Locate the cell with the specified text and output its (X, Y) center coordinate. 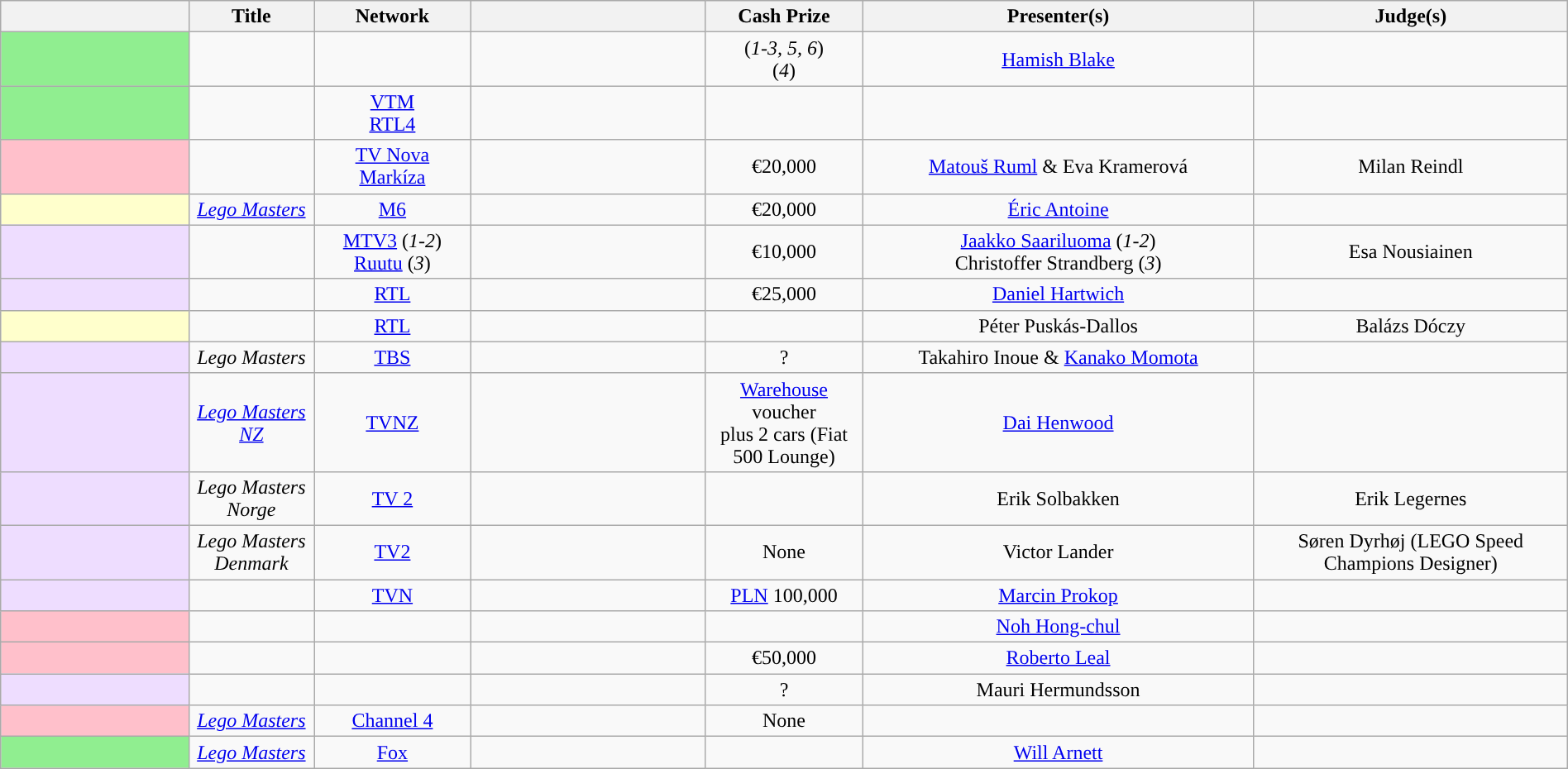
TV 2 (392, 498)
Cash Prize (784, 17)
(1-3, 5, 6) (4) (784, 60)
TVNZ (392, 422)
PLN 100,000 (784, 595)
€50,000 (784, 658)
Presenter(s) (1059, 17)
Søren Dyrhøj (LEGO Speed Champions Designer) (1411, 552)
Erik Legernes (1411, 498)
Péter Puskás-Dallos (1059, 326)
M6 (392, 209)
Hamish Blake (1059, 60)
Warehouse voucherplus 2 cars (Fiat 500 Lounge) (784, 422)
Erik Solbakken (1059, 498)
Jaakko Saariluoma (1-2)Christoffer Strandberg (3) (1059, 251)
MTV3 (1-2)Ruutu (3) (392, 251)
Judge(s) (1411, 17)
TVN (392, 595)
TV2 (392, 552)
€25,000 (784, 294)
Balázs Dóczy (1411, 326)
Daniel Hartwich (1059, 294)
TV Nova Markíza (392, 167)
Dai Henwood (1059, 422)
Victor Lander (1059, 552)
Milan Reindl (1411, 167)
Fox (392, 752)
Title (251, 17)
Marcin Prokop (1059, 595)
VTM RTL4 (392, 112)
Lego Masters Norge (251, 498)
Mauri Hermundsson (1059, 690)
Network (392, 17)
Channel 4 (392, 721)
Lego Masters NZ (251, 422)
Roberto Leal (1059, 658)
€10,000 (784, 251)
TBS (392, 357)
Takahiro Inoue & Kanako Momota (1059, 357)
Lego Masters Denmark (251, 552)
Esa Nousiainen (1411, 251)
Noh Hong-chul (1059, 627)
Will Arnett (1059, 752)
Matouš Ruml & Eva Kramerová (1059, 167)
Éric Antoine (1059, 209)
